Determine the [x, y] coordinate at the center of the cell enclosing the given text.  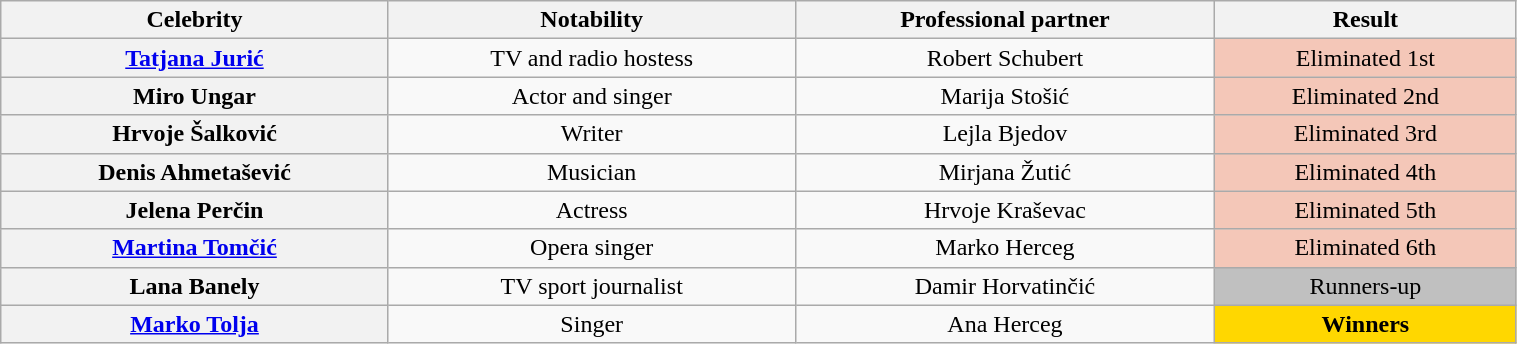
Tatjana Jurić [194, 58]
Mirjana Žutić [1005, 172]
Celebrity [194, 20]
Eliminated 2nd [1366, 96]
Marko Herceg [1005, 248]
Eliminated 5th [1366, 210]
Actress [592, 210]
Writer [592, 134]
Hrvoje Kraševac [1005, 210]
TV and radio hostess [592, 58]
Singer [592, 324]
Jelena Perčin [194, 210]
TV sport journalist [592, 286]
Damir Horvatinčić [1005, 286]
Lejla Bjedov [1005, 134]
Martina Tomčić [194, 248]
Musician [592, 172]
Lana Banely [194, 286]
Denis Ahmetašević [194, 172]
Marija Stošić [1005, 96]
Eliminated 4th [1366, 172]
Actor and singer [592, 96]
Professional partner [1005, 20]
Winners [1366, 324]
Eliminated 3rd [1366, 134]
Marko Tolja [194, 324]
Opera singer [592, 248]
Eliminated 1st [1366, 58]
Notability [592, 20]
Hrvoje Šalković [194, 134]
Ana Herceg [1005, 324]
Eliminated 6th [1366, 248]
Result [1366, 20]
Miro Ungar [194, 96]
Runners-up [1366, 286]
Robert Schubert [1005, 58]
